Capture the cell that displays the provided text and extract its (x, y) central coordinate. 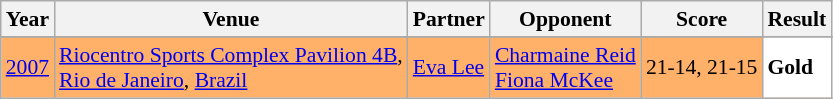
Year (28, 19)
2007 (28, 68)
Partner (449, 19)
Riocentro Sports Complex Pavilion 4B,Rio de Janeiro, Brazil (231, 68)
Eva Lee (449, 68)
Opponent (566, 19)
Gold (796, 68)
Venue (231, 19)
Result (796, 19)
Charmaine Reid Fiona McKee (566, 68)
Score (702, 19)
21-14, 21-15 (702, 68)
